Find where the given text appears and provide that cell's center as (x, y) coordinate. 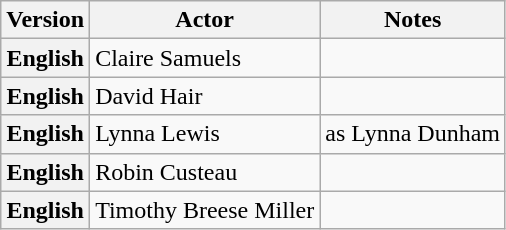
Robin Custeau (205, 172)
Claire Samuels (205, 58)
Notes (413, 20)
Version (46, 20)
Lynna Lewis (205, 134)
Timothy Breese Miller (205, 210)
as Lynna Dunham (413, 134)
Actor (205, 20)
David Hair (205, 96)
